Locate the cell with the specified text and output its [X, Y] center coordinate. 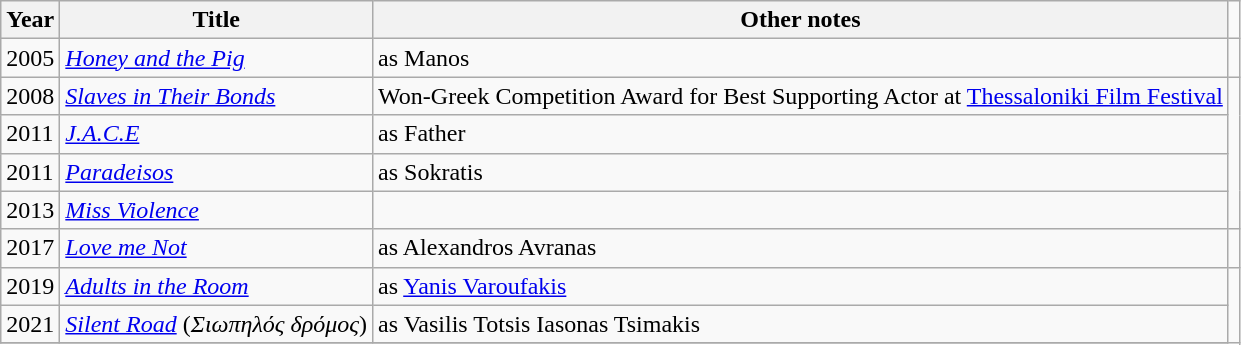
Adults in the Room [216, 286]
as Manos [801, 58]
2017 [30, 248]
Miss Violence [216, 210]
as Father [801, 134]
as Yanis Varoufakis [801, 286]
2013 [30, 210]
Paradeisos [216, 172]
2021 [30, 324]
Honey and the Pig [216, 58]
as Vasilis Totsis Iasonas Tsimakis [801, 324]
Year [30, 20]
as Sokratis [801, 172]
J.A.C.E [216, 134]
Other notes [801, 20]
Won-Greek Competition Award for Best Supporting Actor at Thessaloniki Film Festival [801, 96]
as Alexandros Avranas [801, 248]
2005 [30, 58]
Slaves in Their Bonds [216, 96]
2008 [30, 96]
Silent Road (Σιωπηλός δρόμος) [216, 324]
2019 [30, 286]
Love me Not [216, 248]
Title [216, 20]
